Pinpoint the cell where the given text exists, returning its (x, y) midpoint coordinate. 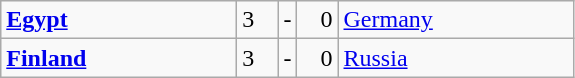
Finland (119, 58)
Germany (456, 20)
Russia (456, 58)
Egypt (119, 20)
